Determine the (x, y) coordinate at the center of the cell enclosing the given text.  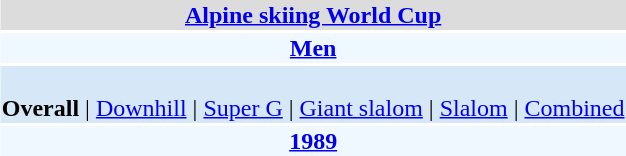
1989 (313, 141)
Alpine skiing World Cup (313, 15)
Men (313, 48)
Overall | Downhill | Super G | Giant slalom | Slalom | Combined (313, 94)
